Capture the cell that displays the provided text and extract its [x, y] central coordinate. 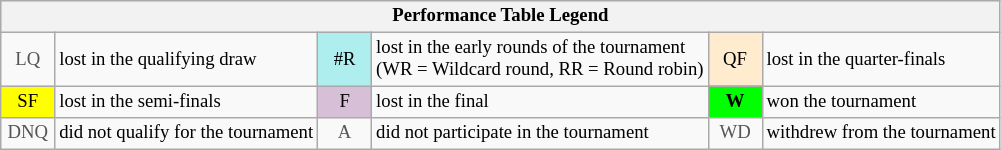
lost in the qualifying draw [186, 60]
withdrew from the tournament [881, 134]
#R [345, 60]
F [345, 102]
lost in the final [540, 102]
did not qualify for the tournament [186, 134]
QF [735, 60]
Performance Table Legend [500, 16]
WD [735, 134]
lost in the quarter-finals [881, 60]
A [345, 134]
won the tournament [881, 102]
LQ [28, 60]
SF [28, 102]
DNQ [28, 134]
W [735, 102]
did not participate in the tournament [540, 134]
lost in the early rounds of the tournament(WR = Wildcard round, RR = Round robin) [540, 60]
lost in the semi-finals [186, 102]
